Detect which cell encompasses the target text, then output its [x, y] center coordinate. 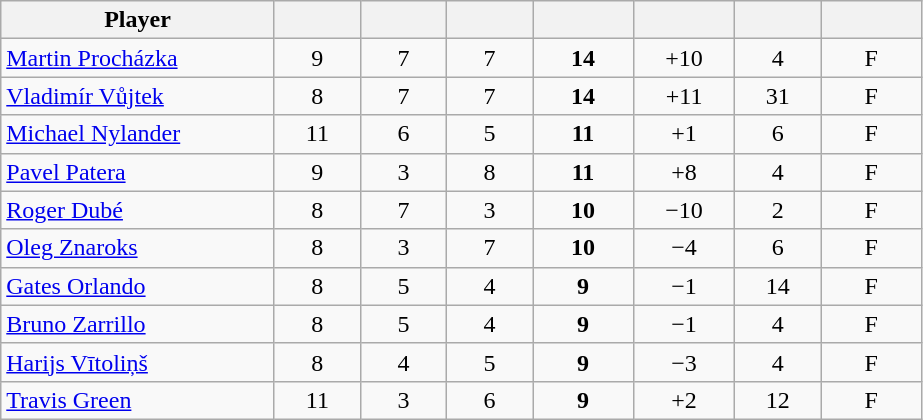
Oleg Znaroks [138, 248]
+2 [684, 400]
Gates Orlando [138, 286]
Travis Green [138, 400]
2 [778, 210]
31 [778, 96]
Michael Nylander [138, 134]
+11 [684, 96]
−4 [684, 248]
Vladimír Vůjtek [138, 96]
−10 [684, 210]
+1 [684, 134]
Player [138, 20]
+8 [684, 172]
Pavel Patera [138, 172]
Roger Dubé [138, 210]
Harijs Vītoliņš [138, 362]
Martin Procházka [138, 58]
−3 [684, 362]
12 [778, 400]
+10 [684, 58]
Bruno Zarrillo [138, 324]
